Return [x, y] of the center of cell containing provided text 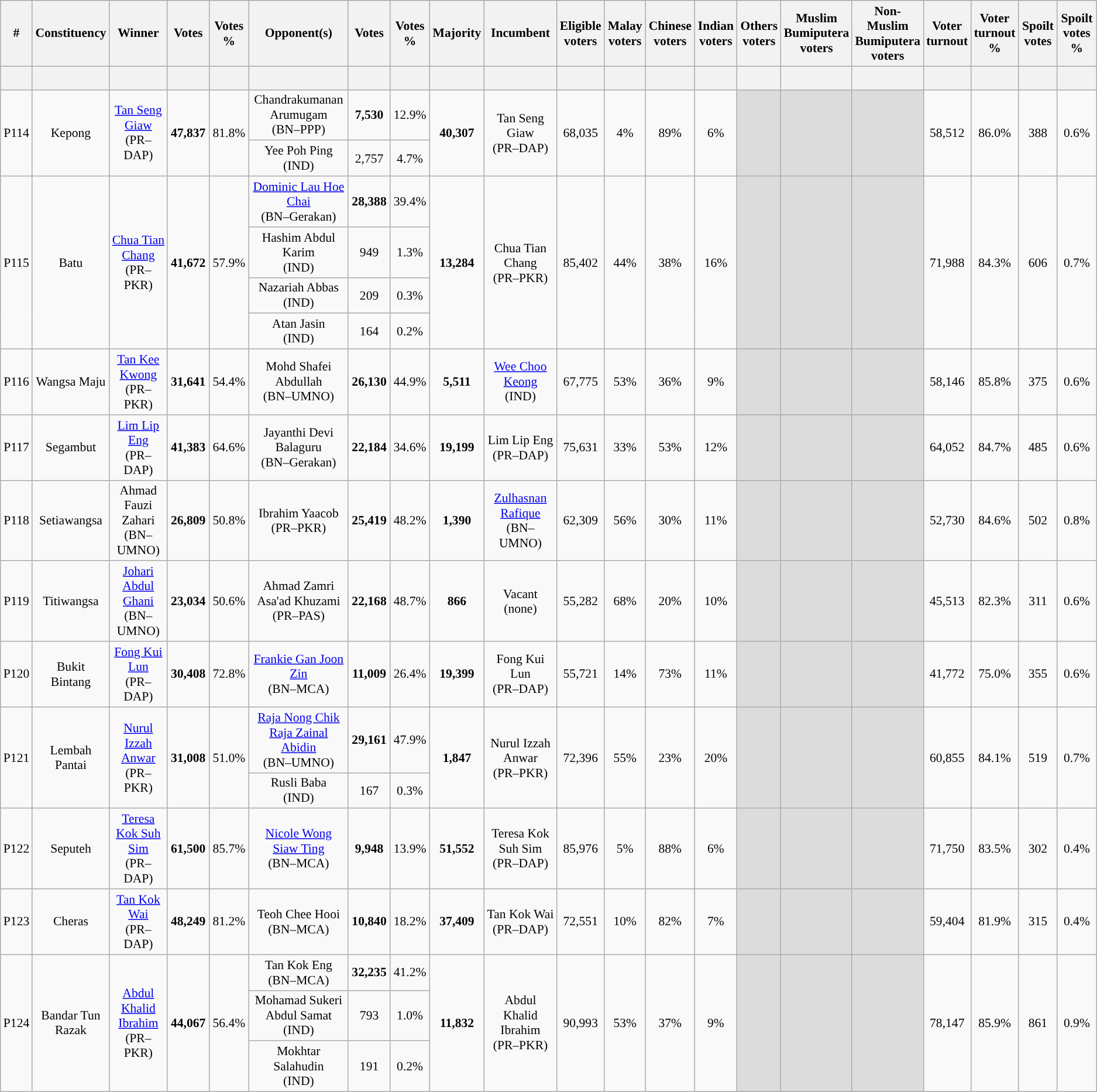
29,161 [369, 740]
Cheras [70, 922]
61,500 [188, 849]
485 [1038, 448]
Setiawangsa [70, 521]
302 [1038, 849]
85.9% [995, 1023]
Jayanthi Devi Balaguru(BN–Gerakan) [298, 448]
39.4% [410, 201]
375 [1038, 382]
14% [625, 674]
Muslim Bumiputera voters [817, 33]
85,402 [580, 263]
68,035 [580, 133]
949 [369, 253]
5,511 [458, 382]
23,034 [188, 602]
60,855 [947, 757]
1.3% [410, 253]
56.4% [229, 1023]
28,388 [369, 201]
34.6% [410, 448]
58,146 [947, 382]
164 [369, 331]
72,551 [580, 922]
Ahmad Zamri Asa'ad Khuzami(PR–PAS) [298, 602]
13.9% [410, 849]
26.4% [410, 674]
55% [625, 757]
Lim Lip Eng (PR–DAP) [520, 448]
85,976 [580, 849]
191 [369, 1066]
36% [670, 382]
81.8% [229, 133]
51.0% [229, 757]
606 [1038, 263]
Vacant(none) [520, 602]
P119 [16, 602]
13,284 [458, 263]
30,408 [188, 674]
19,199 [458, 448]
71,750 [947, 849]
Nazariah Abbas(IND) [298, 295]
Seputeh [70, 849]
P120 [16, 674]
68% [625, 602]
Raja Nong Chik Raja Zainal Abidin(BN–UMNO) [298, 740]
23% [670, 757]
793 [369, 1016]
38% [670, 263]
209 [369, 295]
41.2% [410, 973]
85.7% [229, 849]
75.0% [995, 674]
47.9% [410, 740]
4% [625, 133]
85.8% [995, 382]
18.2% [410, 922]
12% [716, 448]
19,399 [458, 674]
1,847 [458, 757]
P114 [16, 133]
83.5% [995, 849]
Bandar Tun Razak [70, 1023]
Non-Muslim Bumiputera voters [888, 33]
47,837 [188, 133]
P115 [16, 263]
5% [625, 849]
11,832 [458, 1023]
22,184 [369, 448]
31,641 [188, 382]
Tan Kee Kwong(PR–PKR) [139, 382]
Lim Lip Eng(PR–DAP) [139, 448]
67,775 [580, 382]
Ibrahim Yaacob(PR–PKR) [298, 521]
Teoh Chee Hooi(BN–MCA) [298, 922]
Voter turnout % [995, 33]
75,631 [580, 448]
52,730 [947, 521]
Mohamad Sukeri Abdul Samat(IND) [298, 1016]
P118 [16, 521]
48.2% [410, 521]
7,530 [369, 115]
P124 [16, 1023]
88% [670, 849]
P116 [16, 382]
45,513 [947, 602]
50.6% [229, 602]
72.8% [229, 674]
55,721 [580, 674]
11,009 [369, 674]
31,008 [188, 757]
41,672 [188, 263]
1.0% [410, 1016]
2,757 [369, 158]
Majority [458, 33]
32,235 [369, 973]
Zulhasnan Rafique(BN–UMNO) [520, 521]
0.9% [1077, 1023]
Chinese voters [670, 33]
37% [670, 1023]
Eligible voters [580, 33]
Tan Kok Eng(BN–MCA) [298, 973]
355 [1038, 674]
84.1% [995, 757]
P122 [16, 849]
51,552 [458, 849]
26,809 [188, 521]
54.4% [229, 382]
Frankie Gan Joon Zin(BN–MCA) [298, 674]
388 [1038, 133]
Wangsa Maju [70, 382]
Hashim Abdul Karim(IND) [298, 253]
86.0% [995, 133]
Wee Choo Keong(IND) [520, 382]
72,396 [580, 757]
Malay voters [625, 33]
33% [625, 448]
25,419 [369, 521]
1,390 [458, 521]
P123 [16, 922]
58,512 [947, 133]
73% [670, 674]
Kepong [70, 133]
84.7% [995, 448]
315 [1038, 922]
Lembah Pantai [70, 757]
Atan Jasin(IND) [298, 331]
Johari Abdul Ghani(BN–UMNO) [139, 602]
P121 [16, 757]
10,840 [369, 922]
Mohd Shafei Abdullah(BN–UMNO) [298, 382]
56% [625, 521]
519 [1038, 757]
Rusli Baba(IND) [298, 790]
30% [670, 521]
62,309 [580, 521]
44% [625, 263]
Chandrakumanan Arumugam(BN–PPP) [298, 115]
Spoilt votes [1038, 33]
7% [716, 922]
81.9% [995, 922]
37,409 [458, 922]
41,772 [947, 674]
22,168 [369, 602]
4.7% [410, 158]
90,993 [580, 1023]
502 [1038, 521]
Others voters [759, 33]
55,282 [580, 602]
89% [670, 133]
Yee Poh Ping(IND) [298, 158]
84.6% [995, 521]
Bukit Bintang [70, 674]
44.9% [410, 382]
64,052 [947, 448]
48,249 [188, 922]
Batu [70, 263]
64.6% [229, 448]
167 [369, 790]
Segambut [70, 448]
82% [670, 922]
Indian voters [716, 33]
Incumbent [520, 33]
Voter turnout [947, 33]
16% [716, 263]
82.3% [995, 602]
Ahmad Fauzi Zahari(BN–UMNO) [139, 521]
40,307 [458, 133]
Constituency [70, 33]
71,988 [947, 263]
44,067 [188, 1023]
57.9% [229, 263]
78,147 [947, 1023]
861 [1038, 1023]
81.2% [229, 922]
Mokhtar Salahudin(IND) [298, 1066]
59,404 [947, 922]
Winner [139, 33]
0.8% [1077, 521]
26,130 [369, 382]
9,948 [369, 849]
Opponent(s) [298, 33]
P117 [16, 448]
84.3% [995, 263]
12.9% [410, 115]
Dominic Lau Hoe Chai(BN–Gerakan) [298, 201]
Nicole Wong Siaw Ting(BN–MCA) [298, 849]
Titiwangsa [70, 602]
Spoilt votes % [1077, 33]
866 [458, 602]
41,383 [188, 448]
# [16, 33]
50.8% [229, 521]
311 [1038, 602]
48.7% [410, 602]
